Detect which cell encompasses the target text, then output its [X, Y] center coordinate. 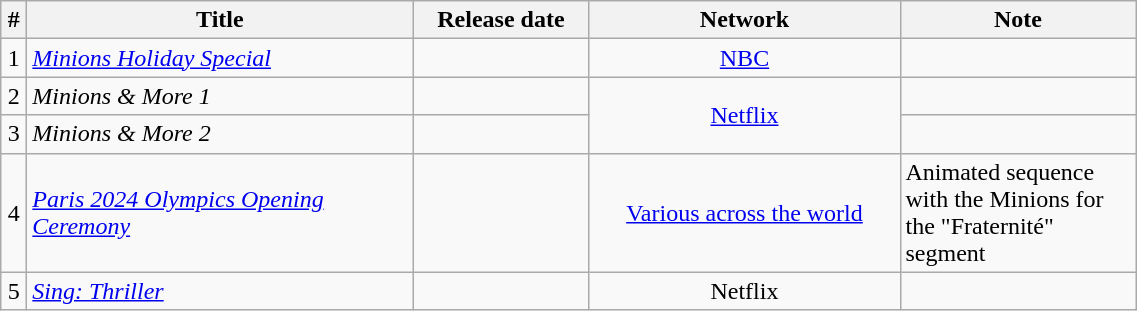
NBC [744, 58]
Note [1018, 20]
4 [14, 212]
Various across the world [744, 212]
Animated sequence with the Minions for the "Fraternité" segment [1018, 212]
Sing: Thriller [220, 291]
Title [220, 20]
3 [14, 134]
# [14, 20]
5 [14, 291]
Minions & More 2 [220, 134]
2 [14, 96]
Release date [501, 20]
Network [744, 20]
1 [14, 58]
Minions & More 1 [220, 96]
Paris 2024 Olympics Opening Ceremony [220, 212]
Minions Holiday Special [220, 58]
